Detect which cell encompasses the target text, then output its (X, Y) center coordinate. 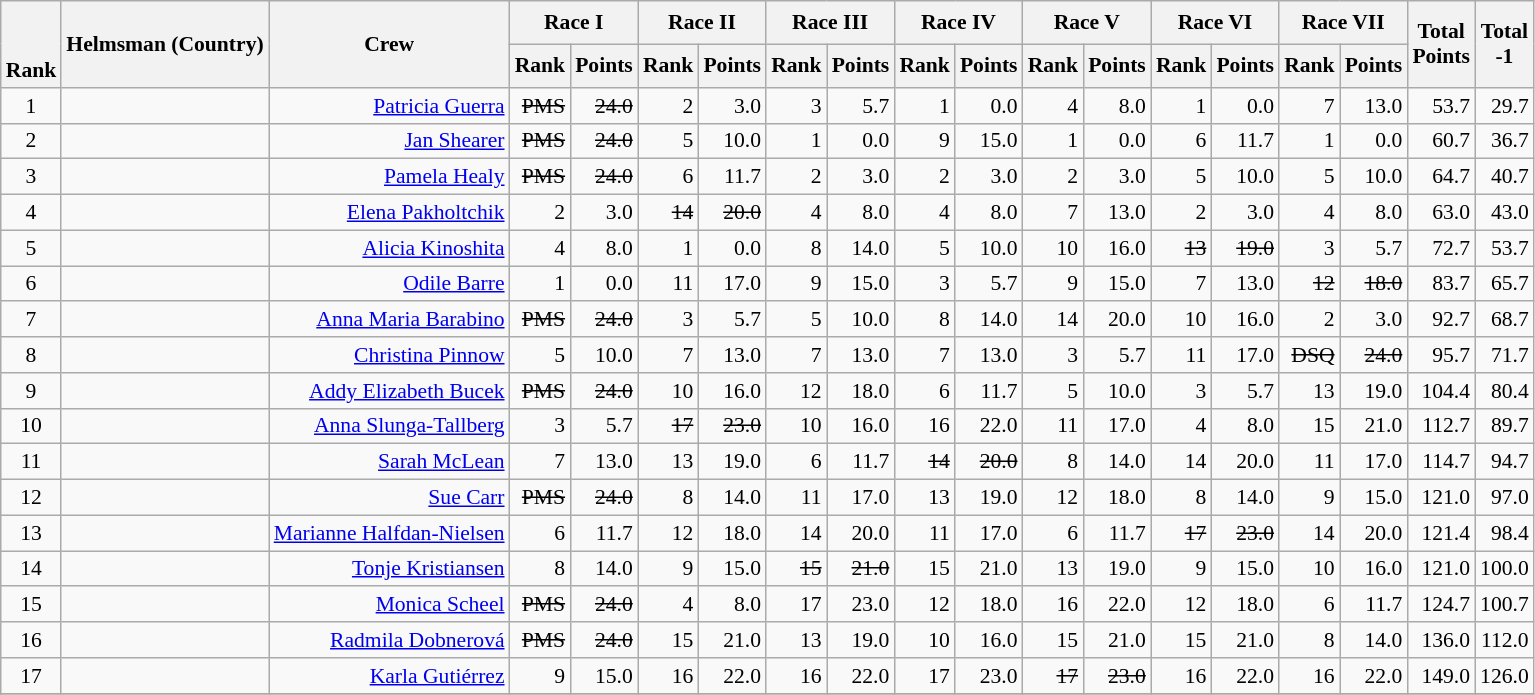
DSQ (1310, 355)
60.7 (1441, 141)
Race VII (1343, 22)
100.0 (1504, 569)
Christina Pinnow (390, 355)
Alicia Kinoshita (390, 248)
80.4 (1504, 391)
Monica Scheel (390, 605)
Sarah McLean (390, 462)
92.7 (1441, 320)
121.4 (1441, 533)
Race VI (1215, 22)
Crew (390, 44)
136.0 (1441, 640)
Marianne Halfdan-Nielsen (390, 533)
68.7 (1504, 320)
Odile Barre (390, 284)
Race V (1087, 22)
71.7 (1504, 355)
95.7 (1441, 355)
89.7 (1504, 426)
65.7 (1504, 284)
Karla Gutiérrez (390, 676)
112.0 (1504, 640)
97.0 (1504, 498)
Anna Maria Barabino (390, 320)
40.7 (1504, 177)
43.0 (1504, 213)
83.7 (1441, 284)
149.0 (1441, 676)
29.7 (1504, 106)
104.4 (1441, 391)
Radmila Dobnerová (390, 640)
100.7 (1504, 605)
124.7 (1441, 605)
63.0 (1441, 213)
Race I (574, 22)
Sue Carr (390, 498)
Race III (830, 22)
72.7 (1441, 248)
Total Points (1441, 44)
Race IV (958, 22)
Jan Shearer (390, 141)
Anna Slunga-Tallberg (390, 426)
36.7 (1504, 141)
Pamela Healy (390, 177)
Tonje Kristiansen (390, 569)
Patricia Guerra (390, 106)
Helmsman (Country) (164, 44)
64.7 (1441, 177)
Race II (702, 22)
Addy Elizabeth Bucek (390, 391)
Elena Pakholtchik (390, 213)
Total-1 (1504, 44)
112.7 (1441, 426)
98.4 (1504, 533)
126.0 (1504, 676)
94.7 (1504, 462)
114.7 (1441, 462)
